Detect which cell encompasses the target text, then output its [X, Y] center coordinate. 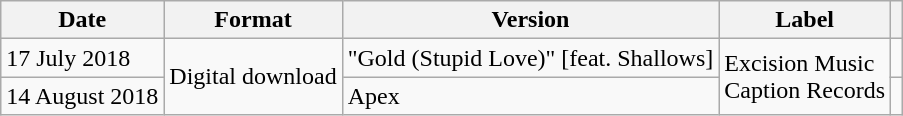
Date [82, 20]
"Gold (Stupid Love)" [feat. Shallows] [530, 58]
Apex [530, 96]
Digital download [253, 77]
Format [253, 20]
Excision MusicCaption Records [805, 77]
Label [805, 20]
14 August 2018 [82, 96]
Version [530, 20]
17 July 2018 [82, 58]
